Return [x, y] of the center of cell containing provided text 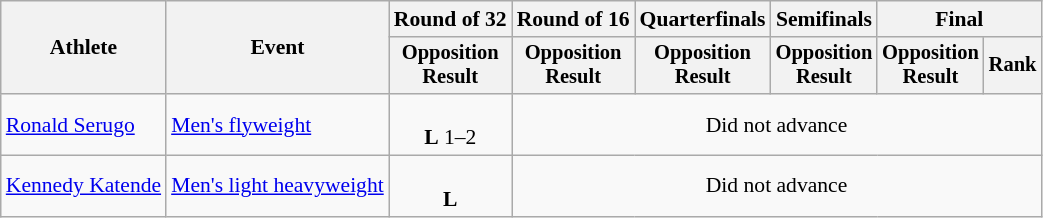
L 1–2 [450, 124]
Men's flyweight [278, 124]
Kennedy Katende [84, 186]
Round of 16 [574, 19]
Men's light heavyweight [278, 186]
Final [959, 19]
Round of 32 [450, 19]
Athlete [84, 48]
Quarterfinals [703, 19]
L [450, 186]
Event [278, 48]
Semifinals [824, 19]
Rank [1013, 66]
Ronald Serugo [84, 124]
